Find where the given text appears and provide that cell's center as [X, Y] coordinate. 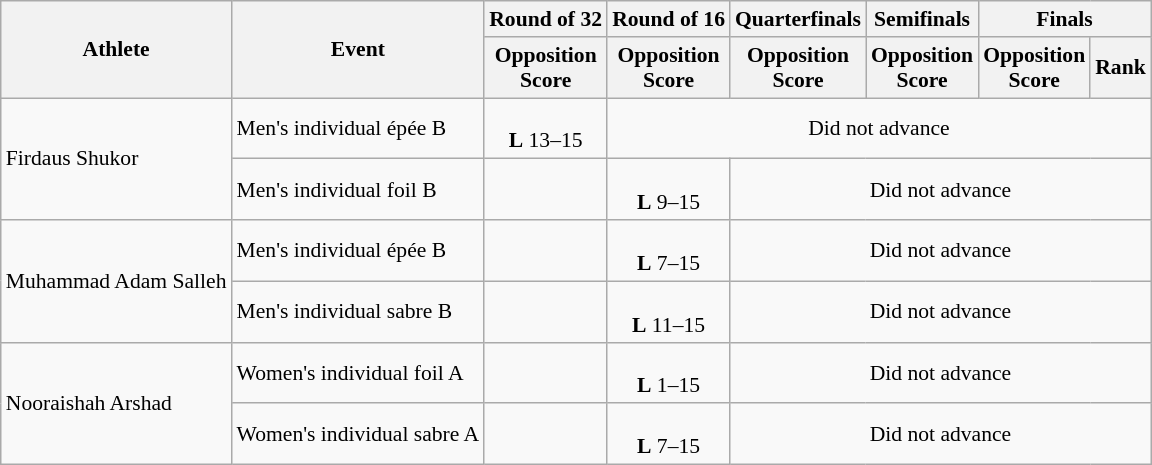
L 11–15 [668, 312]
Muhammad Adam Salleh [116, 281]
Round of 32 [546, 19]
Finals [1064, 19]
Women's individual foil A [358, 372]
Men's individual sabre B [358, 312]
L 1–15 [668, 372]
Firdaus Shukor [116, 159]
Round of 16 [668, 19]
L 9–15 [668, 190]
Quarterfinals [798, 19]
Semifinals [922, 19]
Rank [1120, 68]
Event [358, 50]
Men's individual foil B [358, 190]
Athlete [116, 50]
Nooraishah Arshad [116, 403]
L 13–15 [546, 128]
Women's individual sabre A [358, 434]
